Detect which cell encompasses the target text, then output its [X, Y] center coordinate. 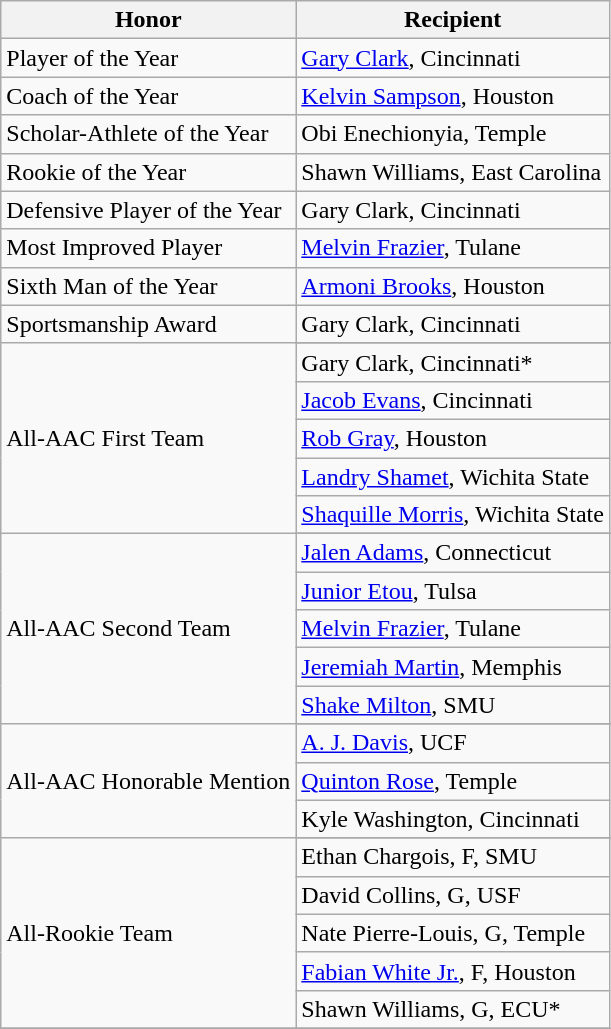
Fabian White Jr., F, Houston [453, 971]
A. J. Davis, UCF [453, 743]
Coach of the Year [148, 96]
All-AAC Honorable Mention [148, 781]
Junior Etou, Tulsa [453, 591]
Shawn Williams, G, ECU* [453, 1009]
Shaquille Morris, Wichita State [453, 515]
Sixth Man of the Year [148, 286]
Most Improved Player [148, 248]
Landry Shamet, Wichita State [453, 477]
David Collins, G, USF [453, 895]
Player of the Year [148, 58]
Jacob Evans, Cincinnati [453, 400]
Rookie of the Year [148, 172]
All-Rookie Team [148, 933]
Scholar-Athlete of the Year [148, 134]
Gary Clark, Cincinnati* [453, 362]
Recipient [453, 20]
Sportsmanship Award [148, 324]
Shawn Williams, East Carolina [453, 172]
Ethan Chargois, F, SMU [453, 857]
Honor [148, 20]
All-AAC First Team [148, 438]
Jalen Adams, Connecticut [453, 553]
Kyle Washington, Cincinnati [453, 819]
Rob Gray, Houston [453, 438]
Kelvin Sampson, Houston [453, 96]
Armoni Brooks, Houston [453, 286]
All-AAC Second Team [148, 629]
Shake Milton, SMU [453, 705]
Jeremiah Martin, Memphis [453, 667]
Nate Pierre-Louis, G, Temple [453, 933]
Obi Enechionyia, Temple [453, 134]
Defensive Player of the Year [148, 210]
Quinton Rose, Temple [453, 781]
